Extract the [x, y] coordinate from the center of the cell holding the provided text.  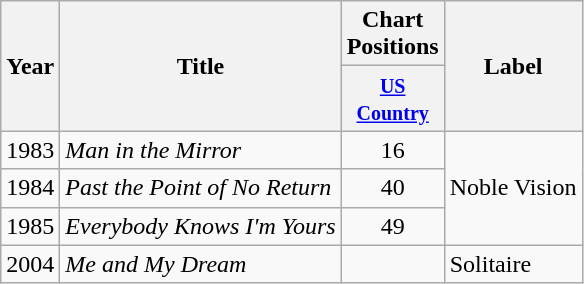
US Country [392, 98]
Man in the Mirror [200, 150]
Solitaire [513, 264]
2004 [30, 264]
1984 [30, 188]
Chart Positions [392, 34]
40 [392, 188]
Noble Vision [513, 188]
49 [392, 226]
Past the Point of No Return [200, 188]
Title [200, 66]
1985 [30, 226]
Everybody Knows I'm Yours [200, 226]
1983 [30, 150]
Label [513, 66]
16 [392, 150]
Year [30, 66]
Me and My Dream [200, 264]
